Extract the (x, y) coordinate from the center of the cell holding the provided text.  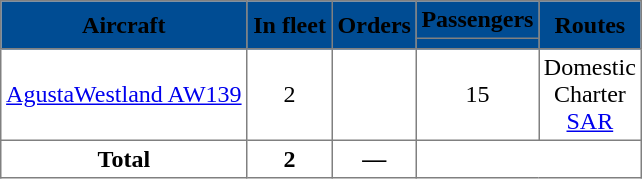
In fleet (290, 25)
AgustaWestland AW139 (124, 95)
Aircraft (124, 25)
Total (124, 159)
Passengers (477, 20)
Routes (590, 25)
— (374, 159)
15 (477, 95)
Domestic Charter SAR (590, 95)
Orders (374, 25)
